Extract the [X, Y] coordinate from the center of the cell holding the provided text.  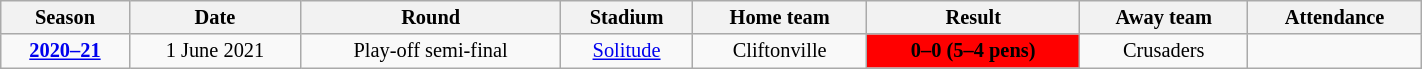
1 June 2021 [215, 51]
Home team [780, 17]
Season [65, 17]
Play-off semi-final [431, 51]
Away team [1164, 17]
Result [974, 17]
Round [431, 17]
Crusaders [1164, 51]
Cliftonville [780, 51]
Date [215, 17]
2020–21 [65, 51]
Attendance [1334, 17]
0–0 (5–4 pens) [974, 51]
Solitude [627, 51]
Stadium [627, 17]
